For the text-containing cell, return its midpoint in [X, Y] coordinate format. 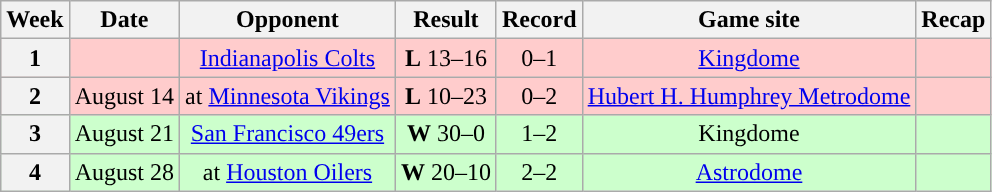
W 30–0 [446, 134]
2 [35, 96]
2–2 [539, 172]
Game site [749, 20]
Opponent [288, 20]
4 [35, 172]
Result [446, 20]
Indianapolis Colts [288, 58]
Hubert H. Humphrey Metrodome [749, 96]
0–1 [539, 58]
August 14 [124, 96]
W 20–10 [446, 172]
1–2 [539, 134]
Date [124, 20]
1 [35, 58]
0–2 [539, 96]
Astrodome [749, 172]
August 28 [124, 172]
at Minnesota Vikings [288, 96]
August 21 [124, 134]
Record [539, 20]
San Francisco 49ers [288, 134]
3 [35, 134]
at Houston Oilers [288, 172]
Recap [954, 20]
L 13–16 [446, 58]
Week [35, 20]
L 10–23 [446, 96]
